Find where the given text appears and provide that cell's center as [x, y] coordinate. 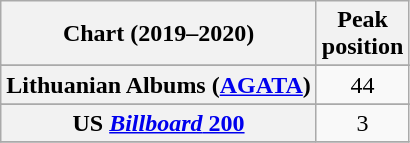
US Billboard 200 [159, 123]
3 [362, 123]
Chart (2019–2020) [159, 34]
Lithuanian Albums (AGATA) [159, 85]
Peakposition [362, 34]
44 [362, 85]
